Provide the [X, Y] coordinate of the cell's center where the given text is located.  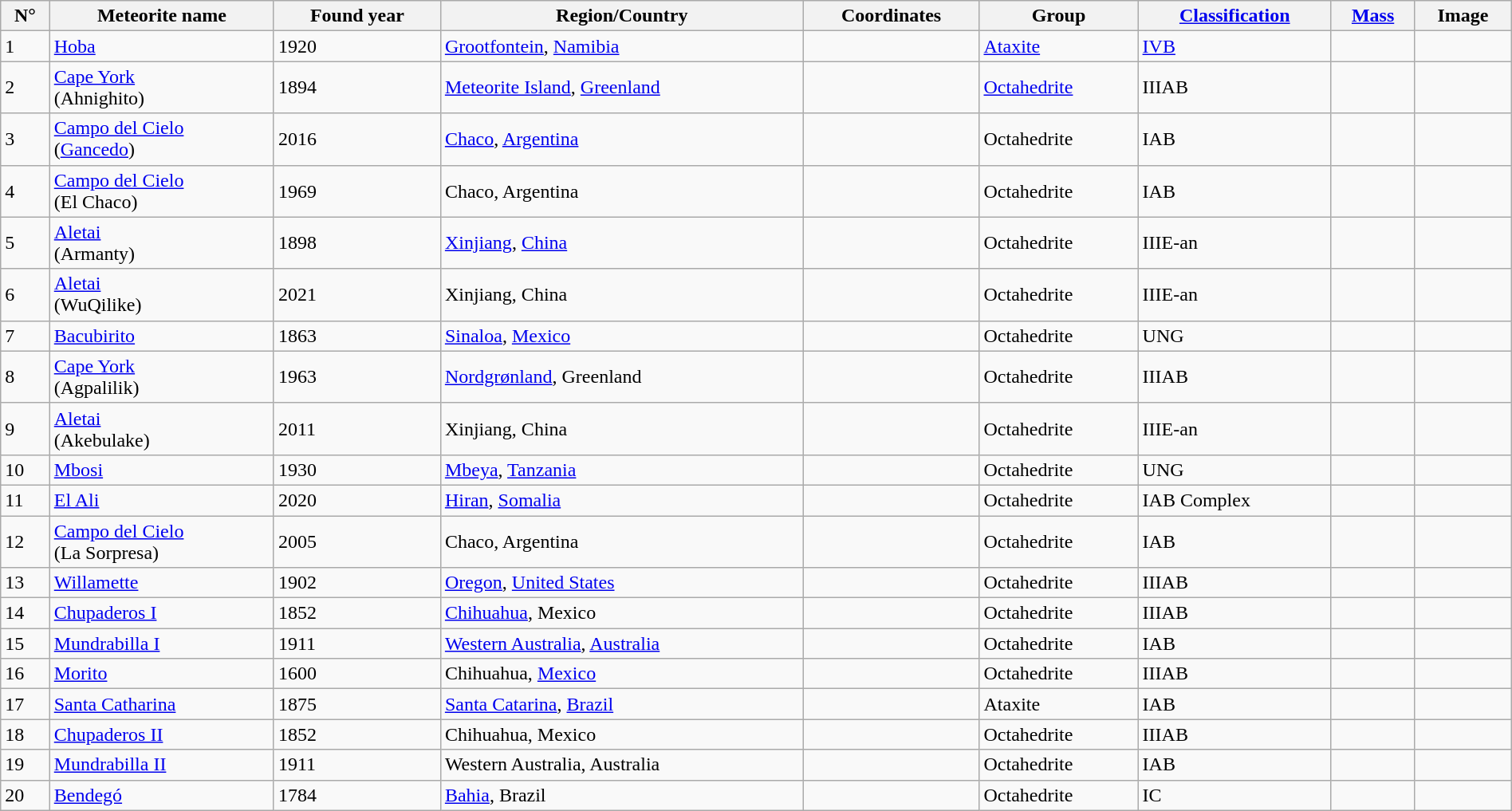
Oregon, United States [622, 583]
6 [26, 295]
1930 [357, 470]
2016 [357, 139]
1 [26, 46]
Cape York(Agpalilik) [161, 376]
Image [1463, 16]
Campo del Cielo(El Chaco) [161, 191]
1902 [357, 583]
Region/Country [622, 16]
Santa Catarina, Brazil [622, 704]
IVB [1234, 46]
1863 [357, 336]
Group [1059, 16]
Grootfontein, Namibia [622, 46]
Santa Catharina [161, 704]
2021 [357, 295]
2011 [357, 429]
Bahia, Brazil [622, 795]
Campo del Cielo(La Sorpresa) [161, 541]
Chupaderos II [161, 734]
Coordinates [892, 16]
20 [26, 795]
Aletai(Akebulake) [161, 429]
2005 [357, 541]
18 [26, 734]
Chupaderos I [161, 613]
7 [26, 336]
El Ali [161, 500]
16 [26, 674]
2020 [357, 500]
Mass [1372, 16]
Morito [161, 674]
Meteorite name [161, 16]
1784 [357, 795]
13 [26, 583]
12 [26, 541]
Bacubirito [161, 336]
15 [26, 644]
Willamette [161, 583]
Campo del Cielo(Gancedo) [161, 139]
Sinaloa, Mexico [622, 336]
Mundrabilla II [161, 765]
1600 [357, 674]
Aletai(Armanty) [161, 242]
Mundrabilla I [161, 644]
Aletai(WuQilike) [161, 295]
1898 [357, 242]
4 [26, 191]
2 [26, 88]
10 [26, 470]
9 [26, 429]
N° [26, 16]
5 [26, 242]
IC [1234, 795]
Bendegó [161, 795]
1894 [357, 88]
1920 [357, 46]
14 [26, 613]
Found year [357, 16]
Classification [1234, 16]
Meteorite Island, Greenland [622, 88]
1963 [357, 376]
1875 [357, 704]
1969 [357, 191]
IAB Complex [1234, 500]
Hiran, Somalia [622, 500]
3 [26, 139]
Mbosi [161, 470]
Mbeya, Tanzania [622, 470]
Cape York(Ahnighito) [161, 88]
Nordgrønland, Greenland [622, 376]
Hoba [161, 46]
8 [26, 376]
11 [26, 500]
17 [26, 704]
19 [26, 765]
